From the cell containing the given text, extract its center point as [X, Y] coordinate. 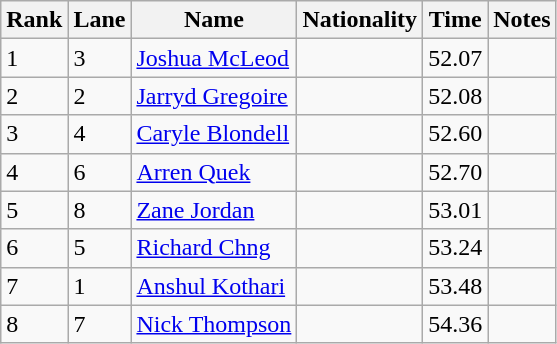
Rank [34, 20]
53.01 [456, 210]
Name [214, 20]
Arren Quek [214, 172]
54.36 [456, 324]
Richard Chng [214, 248]
52.07 [456, 58]
52.60 [456, 134]
Caryle Blondell [214, 134]
Anshul Kothari [214, 286]
Zane Jordan [214, 210]
53.24 [456, 248]
Jarryd Gregoire [214, 96]
Nationality [360, 20]
Notes [522, 20]
52.08 [456, 96]
Joshua McLeod [214, 58]
Nick Thompson [214, 324]
53.48 [456, 286]
Time [456, 20]
52.70 [456, 172]
Lane [100, 20]
